Output the (X, Y) coordinate of the center of the cell containing the given text.  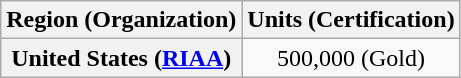
United States (RIAA) (122, 58)
Region (Organization) (122, 20)
500,000 (Gold) (351, 58)
Units (Certification) (351, 20)
